Capture the cell that displays the provided text and extract its [X, Y] central coordinate. 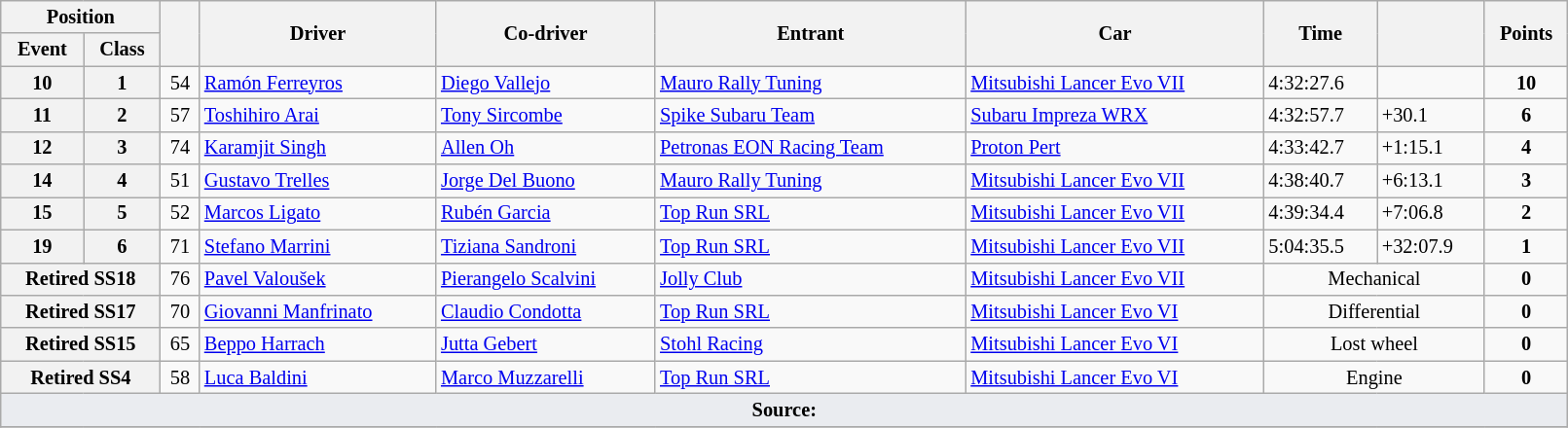
Retired SS4 [81, 377]
Source: [784, 410]
Claudio Condotta [545, 311]
74 [180, 148]
5 [123, 213]
4:32:57.7 [1321, 115]
Jutta Gebert [545, 344]
11 [43, 115]
Jolly Club [810, 279]
70 [180, 311]
Event [43, 50]
Retired SS17 [81, 311]
+7:06.8 [1431, 213]
76 [180, 279]
Gustavo Trelles [317, 181]
19 [43, 246]
5:04:35.5 [1321, 246]
58 [180, 377]
Driver [317, 33]
Proton Pert [1114, 148]
Retired SS15 [81, 344]
Spike Subaru Team [810, 115]
Stohl Racing [810, 344]
Toshihiro Arai [317, 115]
65 [180, 344]
Allen Oh [545, 148]
Subaru Impreza WRX [1114, 115]
Time [1321, 33]
15 [43, 213]
57 [180, 115]
52 [180, 213]
Rubén Garcia [545, 213]
Pierangelo Scalvini [545, 279]
Class [123, 50]
Entrant [810, 33]
Stefano Marrini [317, 246]
Beppo Harrach [317, 344]
Car [1114, 33]
14 [43, 181]
Diego Vallejo [545, 83]
+6:13.1 [1431, 181]
Mechanical [1374, 279]
Co-driver [545, 33]
4:32:27.6 [1321, 83]
4:33:42.7 [1321, 148]
71 [180, 246]
Tony Sircombe [545, 115]
Position [81, 17]
51 [180, 181]
Pavel Valoušek [317, 279]
Differential [1374, 311]
Karamjit Singh [317, 148]
Tiziana Sandroni [545, 246]
Petronas EON Racing Team [810, 148]
12 [43, 148]
Giovanni Manfrinato [317, 311]
+30.1 [1431, 115]
Jorge Del Buono [545, 181]
Lost wheel [1374, 344]
Marco Muzzarelli [545, 377]
Luca Baldini [317, 377]
+1:15.1 [1431, 148]
4:38:40.7 [1321, 181]
Ramón Ferreyros [317, 83]
Points [1526, 33]
Retired SS18 [81, 279]
+32:07.9 [1431, 246]
Marcos Ligato [317, 213]
4:39:34.4 [1321, 213]
Engine [1374, 377]
54 [180, 83]
